Find where the given text appears and provide that cell's center as [x, y] coordinate. 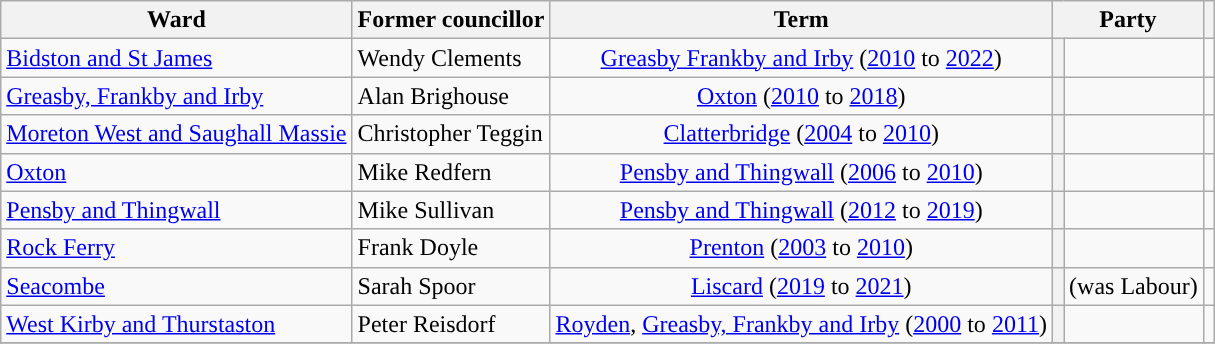
Seacombe [176, 286]
Rock Ferry [176, 248]
Moreton West and Saughall Massie [176, 134]
Sarah Spoor [451, 286]
Greasby Frankby and Irby (2010 to 2022) [802, 58]
Former councillor [451, 20]
Wendy Clements [451, 58]
Pensby and Thingwall [176, 210]
Royden, Greasby, Frankby and Irby (2000 to 2011) [802, 324]
Party [1128, 20]
(was Labour) [1134, 286]
Oxton (2010 to 2018) [802, 96]
Peter Reisdorf [451, 324]
Pensby and Thingwall (2006 to 2010) [802, 172]
Oxton [176, 172]
Prenton (2003 to 2010) [802, 248]
West Kirby and Thurstaston [176, 324]
Clatterbridge (2004 to 2010) [802, 134]
Bidston and St James [176, 58]
Frank Doyle [451, 248]
Greasby, Frankby and Irby [176, 96]
Ward [176, 20]
Pensby and Thingwall (2012 to 2019) [802, 210]
Term [802, 20]
Mike Sullivan [451, 210]
Alan Brighouse [451, 96]
Mike Redfern [451, 172]
Liscard (2019 to 2021) [802, 286]
Christopher Teggin [451, 134]
